Capture the cell that displays the provided text and extract its [X, Y] central coordinate. 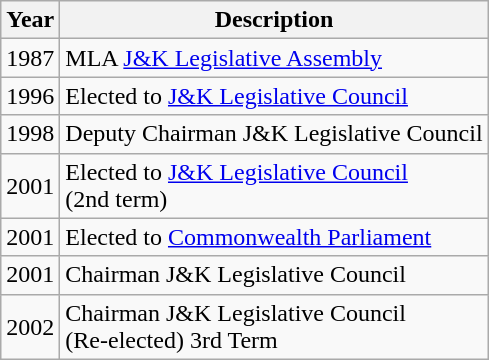
Elected to Commonwealth Parliament [274, 237]
1996 [30, 96]
1987 [30, 58]
2002 [30, 326]
Elected to J&K Legislative Council(2nd term) [274, 186]
Deputy Chairman J&K Legislative Council [274, 134]
Chairman J&K Legislative Council [274, 275]
Chairman J&K Legislative Council(Re-elected) 3rd Term [274, 326]
Description [274, 20]
Year [30, 20]
MLA J&K Legislative Assembly [274, 58]
1998 [30, 134]
Elected to J&K Legislative Council [274, 96]
